Locate the cell with the specified text and output its (x, y) center coordinate. 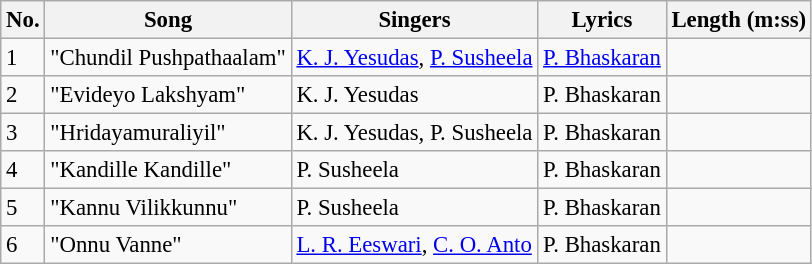
"Hridayamuraliyil" (168, 133)
Length (m:ss) (738, 20)
Song (168, 20)
Lyrics (602, 20)
K. J. Yesudas (414, 95)
5 (23, 208)
No. (23, 20)
"Chundil Pushpathaalam" (168, 58)
1 (23, 58)
Singers (414, 20)
"Kannu Vilikkunnu" (168, 208)
3 (23, 133)
6 (23, 245)
"Onnu Vanne" (168, 245)
2 (23, 95)
4 (23, 170)
"Evideyo Lakshyam" (168, 95)
L. R. Eeswari, C. O. Anto (414, 245)
"Kandille Kandille" (168, 170)
